Return the (X, Y) coordinate for the center point of the cell that contains the specified text.  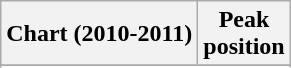
Chart (2010-2011) (100, 34)
Peakposition (244, 34)
